Return the (x, y) coordinate for the center point of the cell that contains the specified text.  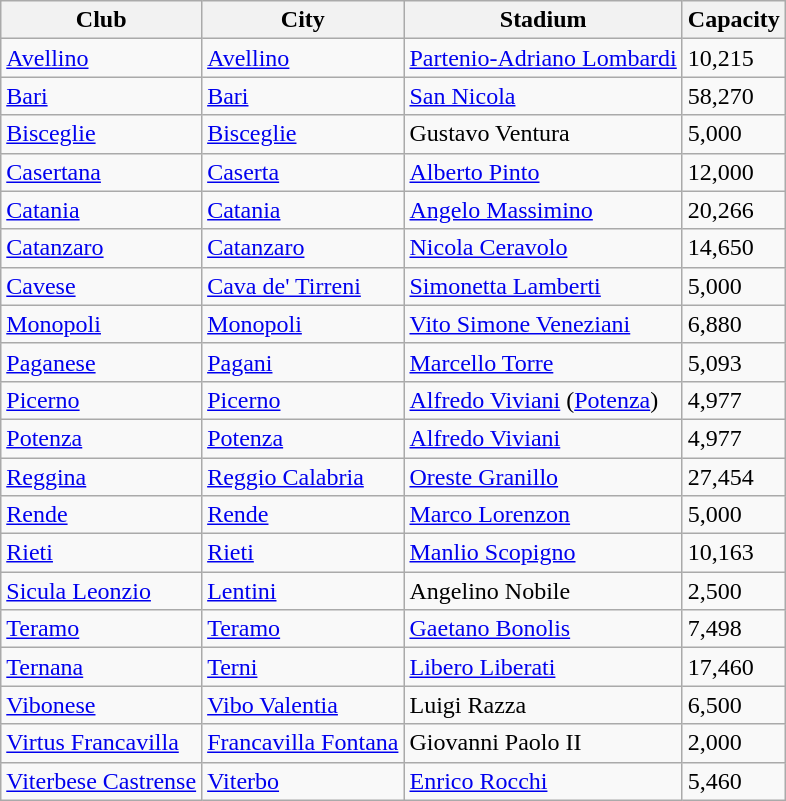
10,215 (734, 58)
Vito Simone Veneziani (543, 324)
San Nicola (543, 96)
Gustavo Ventura (543, 134)
2,500 (734, 591)
Gaetano Bonolis (543, 629)
Angelino Nobile (543, 591)
Vibonese (102, 705)
Terni (303, 667)
Reggina (102, 477)
City (303, 20)
Sicula Leonzio (102, 591)
Marcello Torre (543, 362)
27,454 (734, 477)
Virtus Francavilla (102, 743)
Angelo Massimino (543, 210)
Viterbese Castrense (102, 781)
2,000 (734, 743)
17,460 (734, 667)
Nicola Ceravolo (543, 248)
Manlio Scopigno (543, 553)
Enrico Rocchi (543, 781)
58,270 (734, 96)
Capacity (734, 20)
Luigi Razza (543, 705)
6,500 (734, 705)
Francavilla Fontana (303, 743)
Partenio-Adriano Lombardi (543, 58)
Simonetta Lamberti (543, 286)
Pagani (303, 362)
Alfredo Viviani (Potenza) (543, 400)
Vibo Valentia (303, 705)
Ternana (102, 667)
Caserta (303, 172)
20,266 (734, 210)
Libero Liberati (543, 667)
7,498 (734, 629)
Paganese (102, 362)
5,460 (734, 781)
Cavese (102, 286)
Oreste Granillo (543, 477)
Viterbo (303, 781)
5,093 (734, 362)
Giovanni Paolo II (543, 743)
14,650 (734, 248)
12,000 (734, 172)
Alfredo Viviani (543, 438)
Club (102, 20)
Stadium (543, 20)
Casertana (102, 172)
6,880 (734, 324)
Lentini (303, 591)
Reggio Calabria (303, 477)
10,163 (734, 553)
Cava de' Tirreni (303, 286)
Alberto Pinto (543, 172)
Marco Lorenzon (543, 515)
